Provide the (x, y) coordinate of the cell's center where the given text is located.  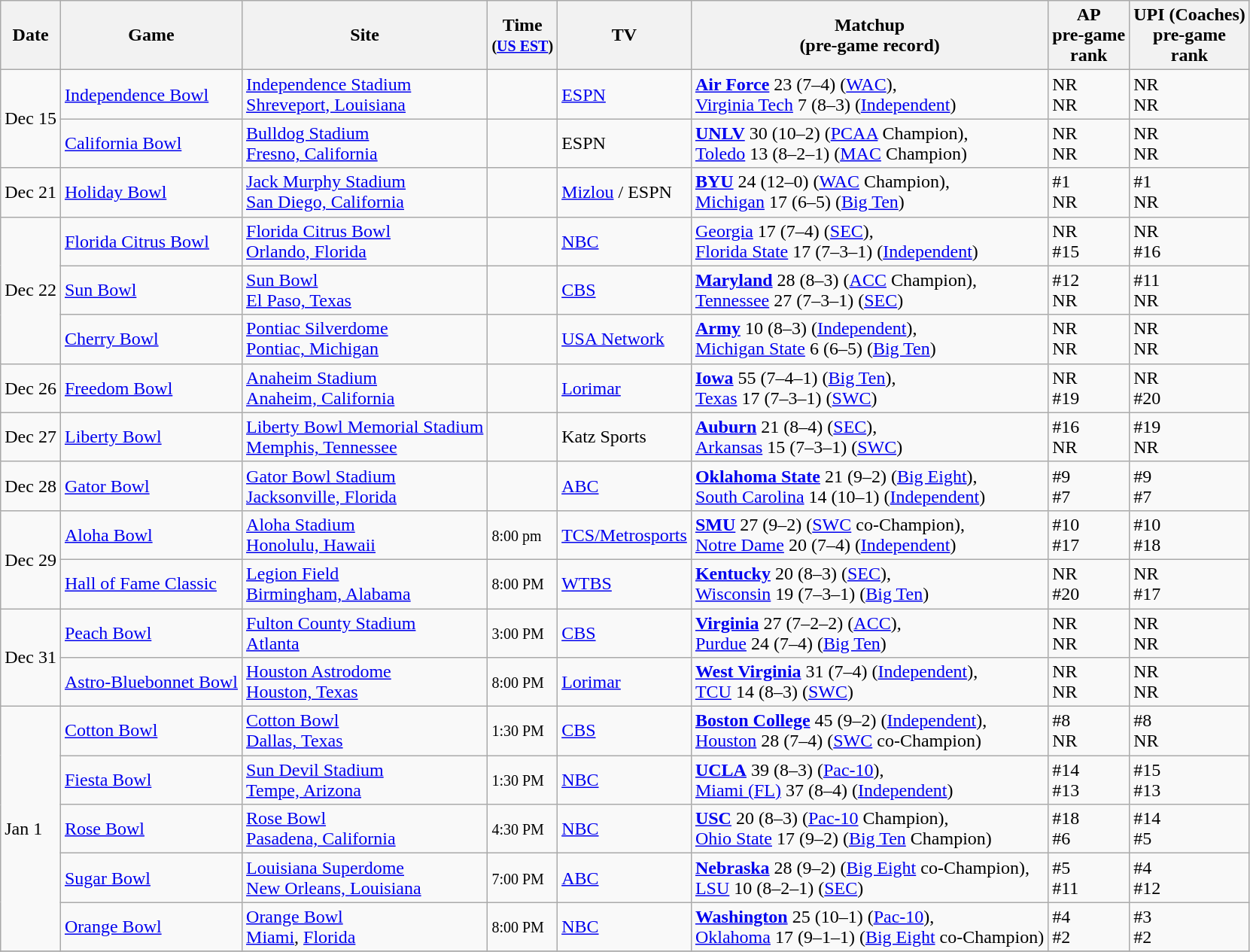
Sun Bowl El Paso, Texas (365, 290)
4:30 PM (522, 829)
NR#16 (1190, 241)
Jan 1 (31, 829)
Gator Bowl Stadium Jacksonville, Florida (365, 486)
Orange Bowl (151, 927)
#4#2 (1089, 927)
Dec 26 (31, 388)
#14#13 (1089, 780)
Bulldog Stadium Fresno, California (365, 143)
#19NR (1190, 436)
#14#5 (1190, 829)
Sun Bowl (151, 290)
Dec 27 (31, 436)
Astro-Bluebonnet Bowl (151, 682)
3:00 PM (522, 632)
Orange Bowl Miami, Florida (365, 927)
Dec 28 (31, 486)
TV (625, 35)
NR#19 (1089, 388)
Boston College 45 (9–2) (Independent),Houston 28 (7–4) (SWC co-Champion) (869, 731)
Anaheim Stadium Anaheim, California (365, 388)
#16NR (1089, 436)
Nebraska 28 (9–2) (Big Eight co-Champion),LSU 10 (8–2–1) (SEC) (869, 877)
Hall of Fame Classic (151, 584)
Pontiac Silverdome Pontiac, Michigan (365, 339)
#12NR (1089, 290)
Liberty Bowl Memorial Stadium Memphis, Tennessee (365, 436)
Aloha Bowl (151, 534)
Kentucky 20 (8–3) (SEC),Wisconsin 19 (7–3–1) (Big Ten) (869, 584)
Site (365, 35)
Rose Bowl (151, 829)
Independence Stadium Shreveport, Louisiana (365, 95)
#10#18 (1190, 534)
Air Force 23 (7–4) (WAC),Virginia Tech 7 (8–3) (Independent) (869, 95)
Louisiana Superdome New Orleans, Louisiana (365, 877)
Liberty Bowl (151, 436)
#3#2 (1190, 927)
NR#15 (1089, 241)
Washington 25 (10–1) (Pac-10),Oklahoma 17 (9–1–1) (Big Eight co-Champion) (869, 927)
Sugar Bowl (151, 877)
Rose Bowl Pasadena, California (365, 829)
WTBS (625, 584)
Date (31, 35)
UPI (Coaches)pre-gamerank (1190, 35)
Virginia 27 (7–2–2) (ACC),Purdue 24 (7–4) (Big Ten) (869, 632)
Army 10 (8–3) (Independent),Michigan State 6 (6–5) (Big Ten) (869, 339)
Maryland 28 (8–3) (ACC Champion),Tennessee 27 (7–3–1) (SEC) (869, 290)
Fiesta Bowl (151, 780)
Independence Bowl (151, 95)
West Virginia 31 (7–4) (Independent),TCU 14 (8–3) (SWC) (869, 682)
Oklahoma State 21 (9–2) (Big Eight),South Carolina 14 (10–1) (Independent) (869, 486)
Legion Field Birmingham, Alabama (365, 584)
USC 20 (8–3) (Pac-10 Champion),Ohio State 17 (9–2) (Big Ten Champion) (869, 829)
Katz Sports (625, 436)
Dec 15 (31, 119)
Aloha Stadium Honolulu, Hawaii (365, 534)
Cherry Bowl (151, 339)
UCLA 39 (8–3) (Pac-10),Miami (FL) 37 (8–4) (Independent) (869, 780)
USA Network (625, 339)
Mizlou / ESPN (625, 193)
#15#13 (1190, 780)
SMU 27 (9–2) (SWC co-Champion),Notre Dame 20 (7–4) (Independent) (869, 534)
Iowa 55 (7–4–1) (Big Ten),Texas 17 (7–3–1) (SWC) (869, 388)
Cotton Bowl (151, 731)
Freedom Bowl (151, 388)
California Bowl (151, 143)
8:00 pm (522, 534)
Fulton County Stadium Atlanta (365, 632)
Cotton Bowl Dallas, Texas (365, 731)
Dec 21 (31, 193)
#18#6 (1089, 829)
7:00 PM (522, 877)
Dec 29 (31, 559)
Holiday Bowl (151, 193)
Matchup(pre-game record) (869, 35)
UNLV 30 (10–2) (PCAA Champion),Toledo 13 (8–2–1) (MAC Champion) (869, 143)
Dec 31 (31, 657)
Houston Astrodome Houston, Texas (365, 682)
Dec 22 (31, 290)
Peach Bowl (151, 632)
Time(US EST) (522, 35)
Sun Devil Stadium Tempe, Arizona (365, 780)
#10#17 (1089, 534)
Florida Citrus Bowl (151, 241)
Game (151, 35)
APpre-gamerank (1089, 35)
TCS/Metrosports (625, 534)
NR#17 (1190, 584)
Florida Citrus Bowl Orlando, Florida (365, 241)
Jack Murphy Stadium San Diego, California (365, 193)
#4#12 (1190, 877)
Georgia 17 (7–4) (SEC),Florida State 17 (7–3–1) (Independent) (869, 241)
BYU 24 (12–0) (WAC Champion),Michigan 17 (6–5) (Big Ten) (869, 193)
#11NR (1190, 290)
Auburn 21 (8–4) (SEC),Arkansas 15 (7–3–1) (SWC) (869, 436)
Gator Bowl (151, 486)
#5#11 (1089, 877)
